Identify which cell holds the provided text, then report its (x, y) central coordinate. 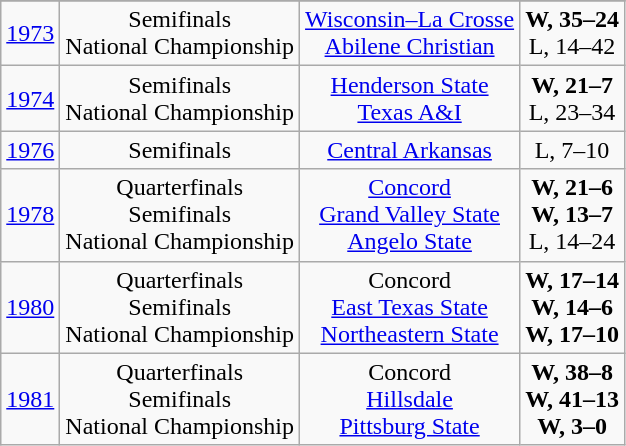
1981 (30, 399)
W, 35–24L, 14–42 (572, 34)
L, 7–10 (572, 150)
Wisconsin–La CrosseAbilene Christian (410, 34)
ConcordGrand Valley StateAngelo State (410, 215)
1978 (30, 215)
1976 (30, 150)
W, 21–6W, 13–7L, 14–24 (572, 215)
Henderson StateTexas A&I (410, 98)
W, 38–8W, 41–13W, 3–0 (572, 399)
Central Arkansas (410, 150)
ConcordHillsdalePittsburg State (410, 399)
W, 17–14W, 14–6W, 17–10 (572, 307)
1974 (30, 98)
W, 21–7L, 23–34 (572, 98)
Semifinals (180, 150)
1980 (30, 307)
ConcordEast Texas StateNortheastern State (410, 307)
1973 (30, 34)
